Extract the [x, y] coordinate from the center of the cell holding the provided text.  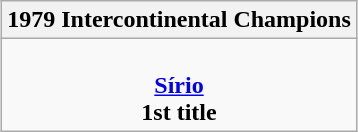
1979 Intercontinental Champions [180, 20]
Sírio 1st title [180, 85]
